Find where the given text appears and provide that cell's center as (x, y) coordinate. 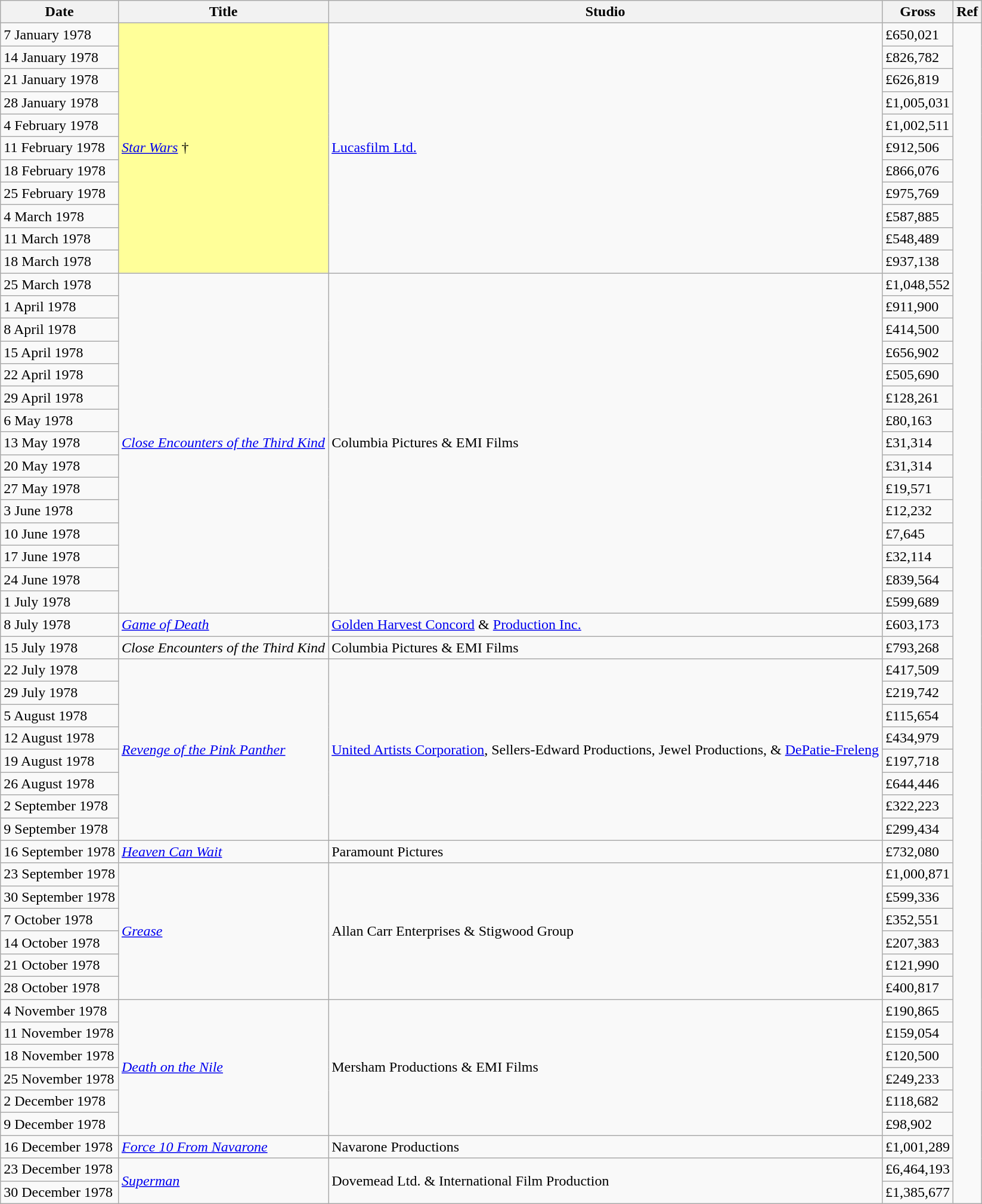
£118,682 (918, 1101)
£505,690 (918, 375)
£603,173 (918, 624)
2 December 1978 (60, 1101)
7 January 1978 (60, 35)
£1,002,511 (918, 125)
24 June 1978 (60, 579)
22 April 1978 (60, 375)
£839,564 (918, 579)
£1,385,677 (918, 1192)
26 August 1978 (60, 784)
£548,489 (918, 239)
£197,718 (918, 761)
Dovemead Ltd. & International Film Production (606, 1181)
Star Wars † (223, 148)
£322,223 (918, 806)
£793,268 (918, 647)
£417,509 (918, 670)
£98,902 (918, 1124)
11 February 1978 (60, 148)
£650,021 (918, 35)
£299,434 (918, 829)
18 November 1978 (60, 1056)
£1,000,871 (918, 874)
23 December 1978 (60, 1169)
20 May 1978 (60, 466)
15 July 1978 (60, 647)
£12,232 (918, 511)
£644,446 (918, 784)
£434,979 (918, 738)
29 July 1978 (60, 693)
1 April 1978 (60, 307)
£826,782 (918, 57)
£656,902 (918, 352)
3 June 1978 (60, 511)
£7,645 (918, 534)
25 March 1978 (60, 284)
5 August 1978 (60, 716)
£249,233 (918, 1079)
£599,336 (918, 897)
£121,990 (918, 965)
Allan Carr Enterprises & Stigwood Group (606, 931)
Studio (606, 12)
29 April 1978 (60, 398)
£32,114 (918, 556)
11 November 1978 (60, 1033)
Navarone Productions (606, 1147)
22 July 1978 (60, 670)
4 February 1978 (60, 125)
£912,506 (918, 148)
Death on the Nile (223, 1067)
£911,900 (918, 307)
£1,048,552 (918, 284)
16 December 1978 (60, 1147)
19 August 1978 (60, 761)
23 September 1978 (60, 874)
£1,005,031 (918, 103)
Paramount Pictures (606, 852)
15 April 1978 (60, 352)
Lucasfilm Ltd. (606, 148)
£587,885 (918, 216)
21 January 1978 (60, 80)
12 August 1978 (60, 738)
£626,819 (918, 80)
Revenge of the Pink Panther (223, 750)
Golden Harvest Concord & Production Inc. (606, 624)
13 May 1978 (60, 443)
£975,769 (918, 193)
£352,551 (918, 920)
1 July 1978 (60, 602)
27 May 1978 (60, 488)
Ref (967, 12)
£6,464,193 (918, 1169)
30 September 1978 (60, 897)
£937,138 (918, 261)
Title (223, 12)
£19,571 (918, 488)
11 March 1978 (60, 239)
Date (60, 12)
Force 10 From Navarone (223, 1147)
6 May 1978 (60, 420)
25 February 1978 (60, 193)
Mersham Productions & EMI Films (606, 1067)
9 December 1978 (60, 1124)
£115,654 (918, 716)
21 October 1978 (60, 965)
£159,054 (918, 1033)
United Artists Corporation, Sellers-Edward Productions, Jewel Productions, & DePatie-Freleng (606, 750)
£866,076 (918, 171)
18 February 1978 (60, 171)
£400,817 (918, 988)
£599,689 (918, 602)
14 January 1978 (60, 57)
£128,261 (918, 398)
14 October 1978 (60, 942)
30 December 1978 (60, 1192)
18 March 1978 (60, 261)
16 September 1978 (60, 852)
4 March 1978 (60, 216)
Gross (918, 12)
Superman (223, 1181)
28 January 1978 (60, 103)
25 November 1978 (60, 1079)
8 April 1978 (60, 330)
£190,865 (918, 1011)
28 October 1978 (60, 988)
£414,500 (918, 330)
£219,742 (918, 693)
£1,001,289 (918, 1147)
£120,500 (918, 1056)
Heaven Can Wait (223, 852)
4 November 1978 (60, 1011)
£732,080 (918, 852)
17 June 1978 (60, 556)
£80,163 (918, 420)
Game of Death (223, 624)
£207,383 (918, 942)
2 September 1978 (60, 806)
9 September 1978 (60, 829)
8 July 1978 (60, 624)
Grease (223, 931)
10 June 1978 (60, 534)
7 October 1978 (60, 920)
